Extract the (x, y) coordinate from the center of the cell holding the provided text.  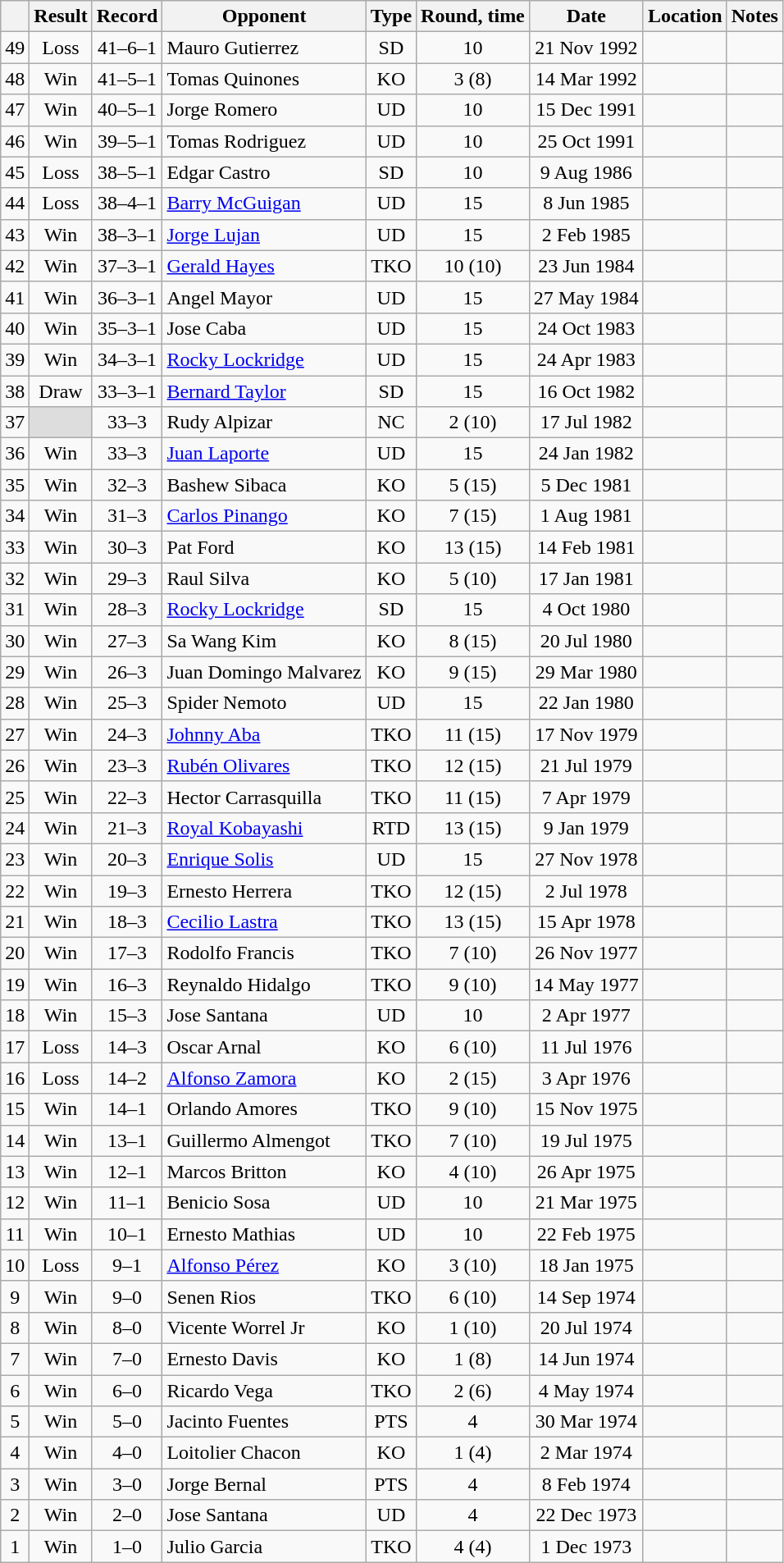
8 Feb 1974 (586, 1484)
3 (8) (473, 79)
20–3 (127, 859)
7 Apr 1979 (586, 797)
Cecilio Lastra (264, 922)
Jorge Romero (264, 110)
Angel Mayor (264, 297)
Jorge Lujan (264, 235)
2 (15) (473, 1078)
28–3 (127, 610)
Vicente Worrel Jr (264, 1328)
25 (15, 797)
Tomas Rodriguez (264, 141)
7 (15) (473, 516)
Record (127, 16)
21–3 (127, 828)
25 Oct 1991 (586, 141)
5 (15, 1422)
6 (15, 1391)
42 (15, 266)
32 (15, 578)
26 Nov 1977 (586, 953)
22 (15, 890)
Ricardo Vega (264, 1391)
41–5–1 (127, 79)
5 (15) (473, 485)
Carlos Pinango (264, 516)
Oscar Arnal (264, 1047)
4 (4) (473, 1547)
11–1 (127, 1203)
21 (15, 922)
48 (15, 79)
Edgar Castro (264, 172)
29–3 (127, 578)
Julio Garcia (264, 1547)
Ernesto Davis (264, 1359)
30–3 (127, 547)
13–1 (127, 1140)
Loitolier Chacon (264, 1453)
40 (15, 328)
21 Nov 1992 (586, 48)
36 (15, 454)
18 Jan 1975 (586, 1265)
4 May 1974 (586, 1391)
14–1 (127, 1109)
22 Feb 1975 (586, 1234)
17–3 (127, 953)
Gerald Hayes (264, 266)
22 Dec 1973 (586, 1515)
RTD (390, 828)
Jacinto Fuentes (264, 1422)
Bashew Sibaca (264, 485)
3–0 (127, 1484)
29 (15, 672)
Benicio Sosa (264, 1203)
2 (10) (473, 423)
3 (15, 1484)
19 Jul 1975 (586, 1140)
17 Nov 1979 (586, 734)
16 (15, 1078)
Pat Ford (264, 547)
Rudy Alpizar (264, 423)
8 Jun 1985 (586, 203)
9 Aug 1986 (586, 172)
1 Dec 1973 (586, 1547)
12–1 (127, 1172)
15 Dec 1991 (586, 110)
19–3 (127, 890)
41 (15, 297)
32–3 (127, 485)
20 Jul 1980 (586, 641)
4 Oct 1980 (586, 610)
Marcos Britton (264, 1172)
15–3 (127, 1016)
Juan Laporte (264, 454)
2 Apr 1977 (586, 1016)
18 (15, 1016)
22 Jan 1980 (586, 703)
11 (15, 1234)
Alfonso Pérez (264, 1265)
31 (15, 610)
Tomas Quinones (264, 79)
Type (390, 16)
19 (15, 985)
1 (4) (473, 1453)
16–3 (127, 985)
14 Jun 1974 (586, 1359)
14 (15, 1140)
9–0 (127, 1296)
20 (15, 953)
26 Apr 1975 (586, 1172)
35 (15, 485)
45 (15, 172)
21 Jul 1979 (586, 766)
27–3 (127, 641)
Draw (61, 391)
9 Jan 1979 (586, 828)
24 Apr 1983 (586, 359)
38–3–1 (127, 235)
14 May 1977 (586, 985)
Senen Rios (264, 1296)
Guillermo Almengot (264, 1140)
3 Apr 1976 (586, 1078)
Mauro Gutierrez (264, 48)
30 (15, 641)
12 (15, 1203)
Orlando Amores (264, 1109)
8–0 (127, 1328)
2 Jul 1978 (586, 890)
Juan Domingo Malvarez (264, 672)
2–0 (127, 1515)
24 Oct 1983 (586, 328)
Sa Wang Kim (264, 641)
Opponent (264, 16)
49 (15, 48)
40–5–1 (127, 110)
17 Jan 1981 (586, 578)
Hector Carrasquilla (264, 797)
17 Jul 1982 (586, 423)
33 (15, 547)
27 May 1984 (586, 297)
1 Aug 1981 (586, 516)
Spider Nemoto (264, 703)
6–0 (127, 1391)
10–1 (127, 1234)
Rodolfo Francis (264, 953)
36–3–1 (127, 297)
11 Jul 1976 (586, 1047)
Raul Silva (264, 578)
Rubén Olivares (264, 766)
8 (15) (473, 641)
Location (685, 16)
43 (15, 235)
39–5–1 (127, 141)
26–3 (127, 672)
Notes (754, 16)
5 (10) (473, 578)
29 Mar 1980 (586, 672)
16 Oct 1982 (586, 391)
7–0 (127, 1359)
17 (15, 1047)
21 Mar 1975 (586, 1203)
8 (15, 1328)
27 Nov 1978 (586, 859)
39 (15, 359)
4–0 (127, 1453)
Ernesto Mathias (264, 1234)
Jorge Bernal (264, 1484)
24–3 (127, 734)
14–2 (127, 1078)
33–3–1 (127, 391)
9 (15, 1296)
30 Mar 1974 (586, 1422)
14 Sep 1974 (586, 1296)
38–4–1 (127, 203)
2 Mar 1974 (586, 1453)
23 Jun 1984 (586, 266)
14–3 (127, 1047)
1 (8) (473, 1359)
15 Nov 1975 (586, 1109)
34–3–1 (127, 359)
Date (586, 16)
27 (15, 734)
Result (61, 16)
Barry McGuigan (264, 203)
14 Mar 1992 (586, 79)
Round, time (473, 16)
34 (15, 516)
3 (10) (473, 1265)
37 (15, 423)
44 (15, 203)
24 (15, 828)
9 (15) (473, 672)
26 (15, 766)
37–3–1 (127, 266)
2 Feb 1985 (586, 235)
24 Jan 1982 (586, 454)
Bernard Taylor (264, 391)
2 (6) (473, 1391)
22–3 (127, 797)
28 (15, 703)
Alfonso Zamora (264, 1078)
Enrique Solis (264, 859)
1–0 (127, 1547)
47 (15, 110)
1 (10) (473, 1328)
23 (15, 859)
18–3 (127, 922)
5 Dec 1981 (586, 485)
20 Jul 1974 (586, 1328)
Jose Caba (264, 328)
15 Apr 1978 (586, 922)
31–3 (127, 516)
9–1 (127, 1265)
7 (15, 1359)
5–0 (127, 1422)
25–3 (127, 703)
35–3–1 (127, 328)
Reynaldo Hidalgo (264, 985)
Ernesto Herrera (264, 890)
38–5–1 (127, 172)
Johnny Aba (264, 734)
38 (15, 391)
14 Feb 1981 (586, 547)
10 (10) (473, 266)
4 (10) (473, 1172)
23–3 (127, 766)
46 (15, 141)
NC (390, 423)
41–6–1 (127, 48)
1 (15, 1547)
13 (15, 1172)
2 (15, 1515)
Royal Kobayashi (264, 828)
